Return the [X, Y] coordinate for the center point of the cell that contains the specified text.  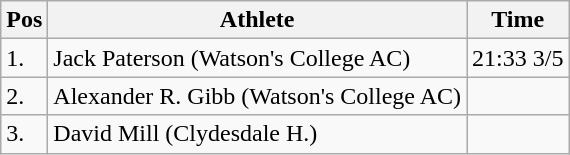
Athlete [258, 20]
21:33 3/5 [518, 58]
2. [24, 96]
1. [24, 58]
Jack Paterson (Watson's College AC) [258, 58]
David Mill (Clydesdale H.) [258, 134]
Pos [24, 20]
Alexander R. Gibb (Watson's College AC) [258, 96]
3. [24, 134]
Time [518, 20]
